Pinpoint the cell where the given text exists, returning its [X, Y] midpoint coordinate. 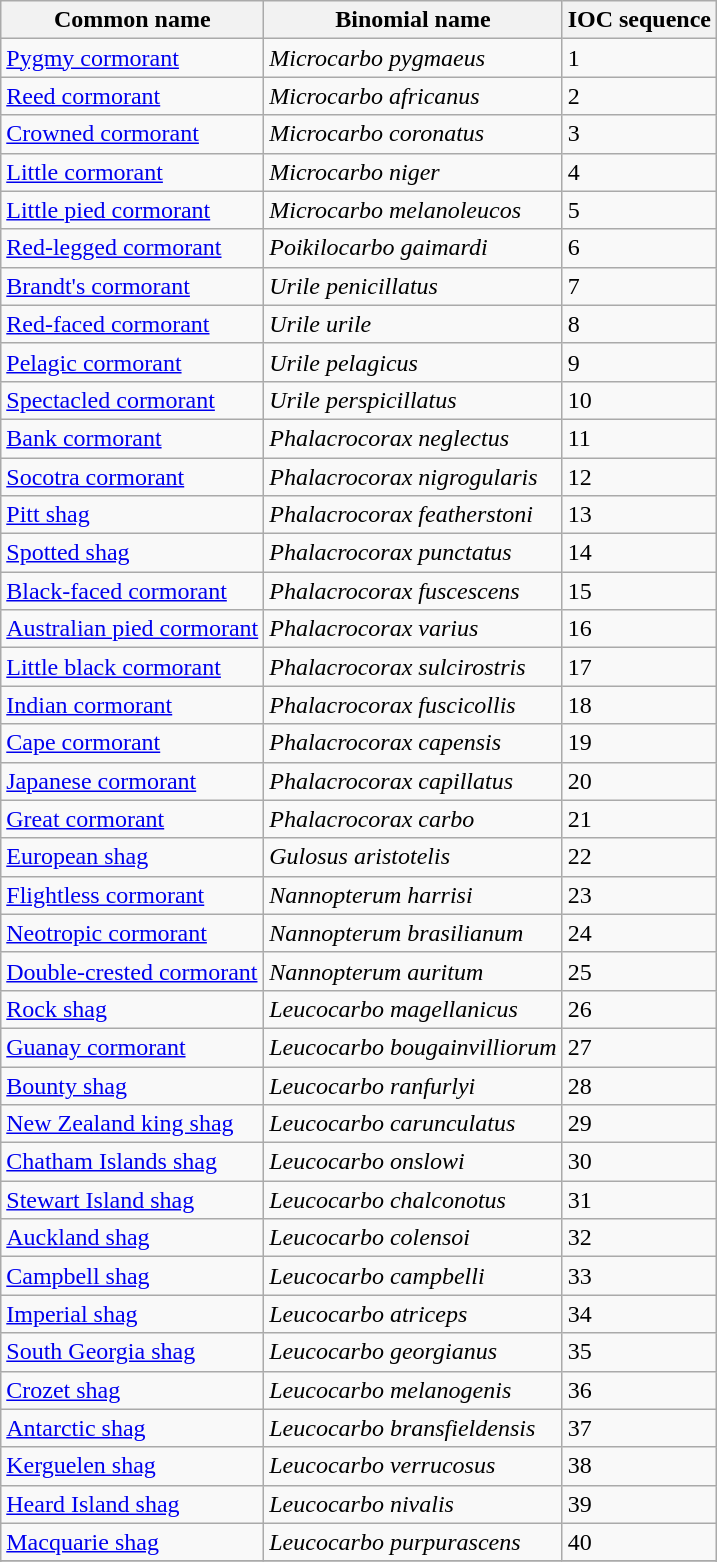
17 [639, 667]
10 [639, 400]
Urile penicillatus [413, 286]
Phalacrocorax featherstoni [413, 515]
Phalacrocorax sulcirostris [413, 667]
18 [639, 705]
Leucocarbo carunculatus [413, 1124]
40 [639, 1542]
Urile urile [413, 324]
Phalacrocorax neglectus [413, 438]
2 [639, 96]
Indian cormorant [132, 705]
Chatham Islands shag [132, 1162]
Macquarie shag [132, 1542]
New Zealand king shag [132, 1124]
16 [639, 629]
30 [639, 1162]
Neotropic cormorant [132, 933]
Phalacrocorax punctatus [413, 553]
Red-faced cormorant [132, 324]
Guanay cormorant [132, 1047]
34 [639, 1314]
Nannopterum brasilianum [413, 933]
Antarctic shag [132, 1428]
Microcarbo niger [413, 172]
31 [639, 1200]
35 [639, 1352]
Crozet shag [132, 1390]
Pelagic cormorant [132, 362]
Reed cormorant [132, 96]
28 [639, 1085]
Urile perspicillatus [413, 400]
Leucocarbo campbelli [413, 1276]
24 [639, 933]
Australian pied cormorant [132, 629]
Microcarbo pygmaeus [413, 58]
Microcarbo coronatus [413, 134]
14 [639, 553]
Double-crested cormorant [132, 971]
20 [639, 781]
Leucocarbo bransfieldensis [413, 1428]
Leucocarbo colensoi [413, 1238]
11 [639, 438]
29 [639, 1124]
Leucocarbo verrucosus [413, 1466]
Common name [132, 20]
Leucocarbo chalconotus [413, 1200]
IOC sequence [639, 20]
Spotted shag [132, 553]
Phalacrocorax carbo [413, 819]
Leucocarbo onslowi [413, 1162]
7 [639, 286]
Imperial shag [132, 1314]
19 [639, 743]
Microcarbo africanus [413, 96]
Phalacrocorax nigrogularis [413, 477]
Leucocarbo ranfurlyi [413, 1085]
Red-legged cormorant [132, 248]
Bank cormorant [132, 438]
Microcarbo melanoleucos [413, 210]
1 [639, 58]
6 [639, 248]
Socotra cormorant [132, 477]
Phalacrocorax capillatus [413, 781]
Cape cormorant [132, 743]
36 [639, 1390]
27 [639, 1047]
Japanese cormorant [132, 781]
Phalacrocorax fuscicollis [413, 705]
Little black cormorant [132, 667]
13 [639, 515]
Stewart Island shag [132, 1200]
9 [639, 362]
15 [639, 591]
8 [639, 324]
Nannopterum harrisi [413, 895]
Kerguelen shag [132, 1466]
Gulosus aristotelis [413, 857]
26 [639, 1009]
Leucocarbo nivalis [413, 1504]
32 [639, 1238]
Phalacrocorax fuscescens [413, 591]
38 [639, 1466]
37 [639, 1428]
12 [639, 477]
Leucocarbo georgianus [413, 1352]
21 [639, 819]
Urile pelagicus [413, 362]
Rock shag [132, 1009]
Crowned cormorant [132, 134]
Leucocarbo magellanicus [413, 1009]
Campbell shag [132, 1276]
3 [639, 134]
33 [639, 1276]
23 [639, 895]
Pitt shag [132, 515]
22 [639, 857]
Heard Island shag [132, 1504]
Leucocarbo purpurascens [413, 1542]
Flightless cormorant [132, 895]
Leucocarbo bougainvilliorum [413, 1047]
Leucocarbo atriceps [413, 1314]
Spectacled cormorant [132, 400]
Little cormorant [132, 172]
Binomial name [413, 20]
4 [639, 172]
Auckland shag [132, 1238]
Brandt's cormorant [132, 286]
Great cormorant [132, 819]
Bounty shag [132, 1085]
Leucocarbo melanogenis [413, 1390]
Phalacrocorax varius [413, 629]
5 [639, 210]
South Georgia shag [132, 1352]
Poikilocarbo gaimardi [413, 248]
Nannopterum auritum [413, 971]
39 [639, 1504]
Phalacrocorax capensis [413, 743]
Pygmy cormorant [132, 58]
European shag [132, 857]
25 [639, 971]
Little pied cormorant [132, 210]
Black-faced cormorant [132, 591]
